From the cell containing the given text, extract its center point as (X, Y) coordinate. 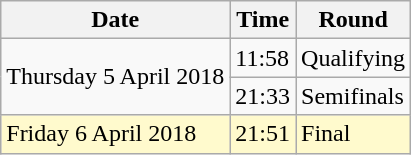
Thursday 5 April 2018 (116, 77)
21:33 (263, 96)
Time (263, 20)
Final (354, 134)
11:58 (263, 58)
Friday 6 April 2018 (116, 134)
Semifinals (354, 96)
Qualifying (354, 58)
Date (116, 20)
21:51 (263, 134)
Round (354, 20)
